Output the (x, y) coordinate of the center of the cell containing the given text.  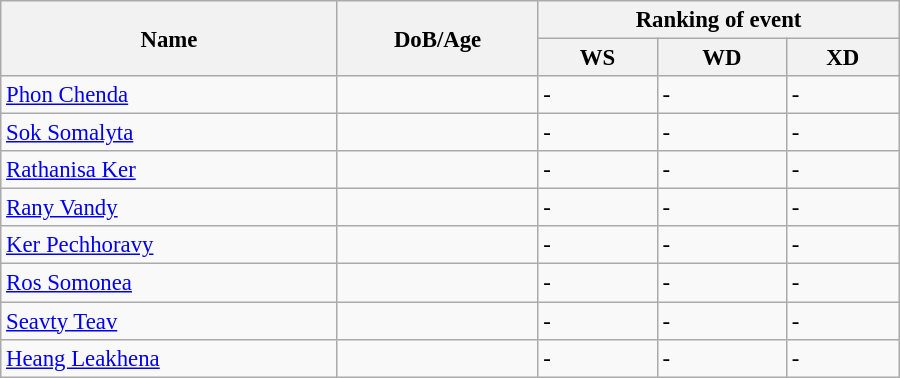
WD (722, 58)
XD (842, 58)
Heang Leakhena (170, 358)
Rany Vandy (170, 208)
Ros Somonea (170, 283)
DoB/Age (438, 38)
Ker Pechhoravy (170, 245)
Ranking of event (718, 20)
WS (598, 58)
Rathanisa Ker (170, 170)
Phon Chenda (170, 95)
Seavty Teav (170, 321)
Name (170, 38)
Sok Somalyta (170, 133)
